For the text-containing cell, return its midpoint in [X, Y] coordinate format. 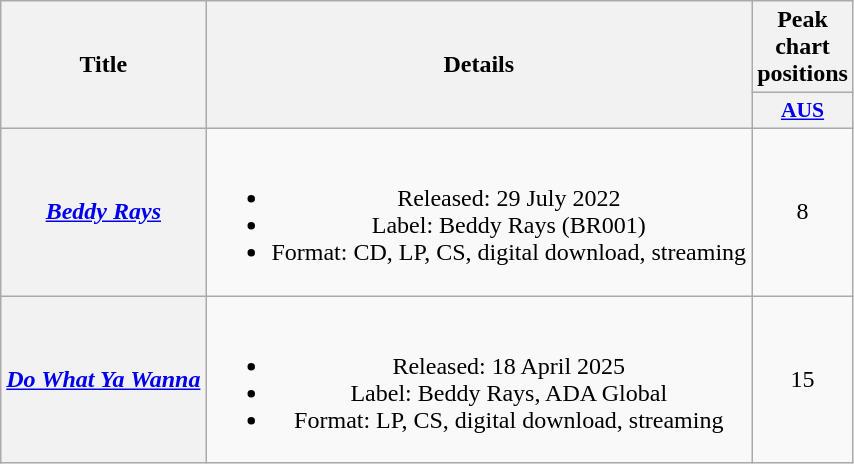
Released: 29 July 2022Label: Beddy Rays (BR001)Format: CD, LP, CS, digital download, streaming [479, 212]
Beddy Rays [104, 212]
Details [479, 65]
Do What Ya Wanna [104, 380]
Title [104, 65]
15 [803, 380]
AUS [803, 111]
8 [803, 212]
Peak chart positions [803, 47]
Released: 18 April 2025Label: Beddy Rays, ADA GlobalFormat: LP, CS, digital download, streaming [479, 380]
